Capture the cell that displays the provided text and extract its (X, Y) central coordinate. 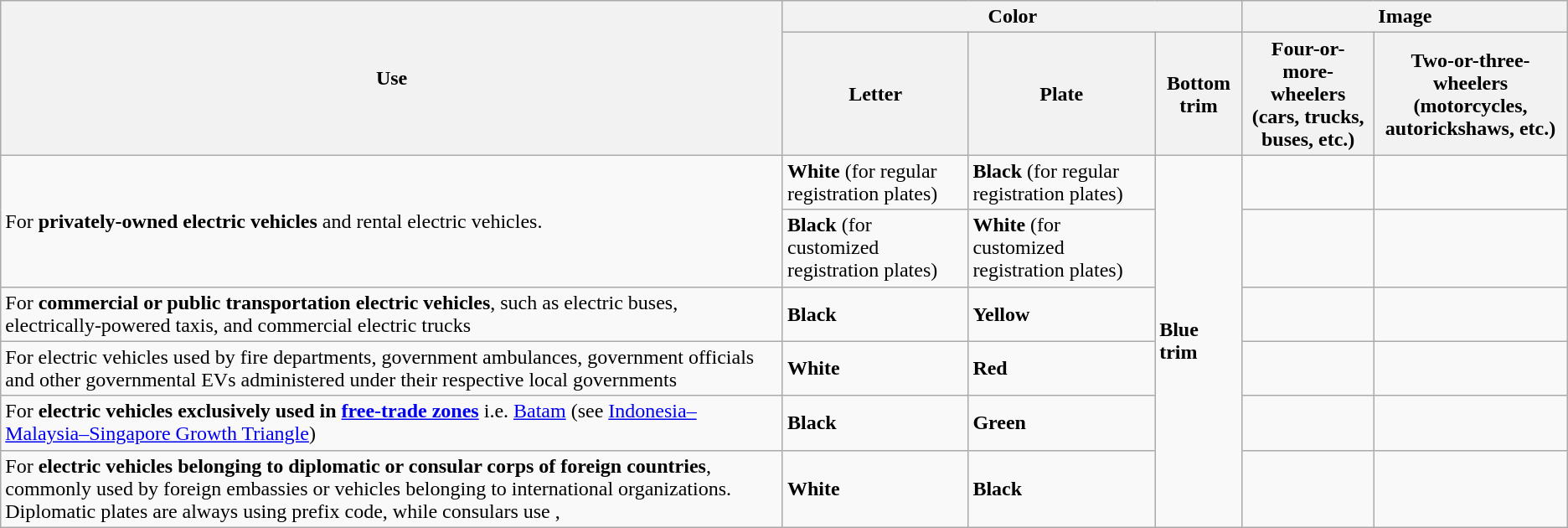
Black (for regular registration plates) (1062, 183)
Two-or-three-wheelers(motorcycles, autorickshaws, etc.) (1471, 94)
White (for regular registration plates) (874, 183)
Letter (874, 94)
Black (for customized registration plates) (874, 248)
Plate (1062, 94)
Use (392, 78)
Green (1062, 422)
Color (1012, 17)
White (for customized registration plates) (1062, 248)
For commercial or public transportation electric vehicles, such as electric buses, electrically-powered taxis, and commercial electric trucks (392, 313)
For privately-owned electric vehicles and rental electric vehicles. (392, 221)
Red (1062, 369)
Image (1405, 17)
Bottom trim (1199, 94)
Yellow (1062, 313)
Four-or-more-wheelers(cars, trucks, buses, etc.) (1308, 94)
For electric vehicles exclusively used in free-trade zones i.e. Batam (see Indonesia–Malaysia–Singapore Growth Triangle) (392, 422)
Blue trim (1199, 341)
